From the cell containing the given text, extract its center point as [X, Y] coordinate. 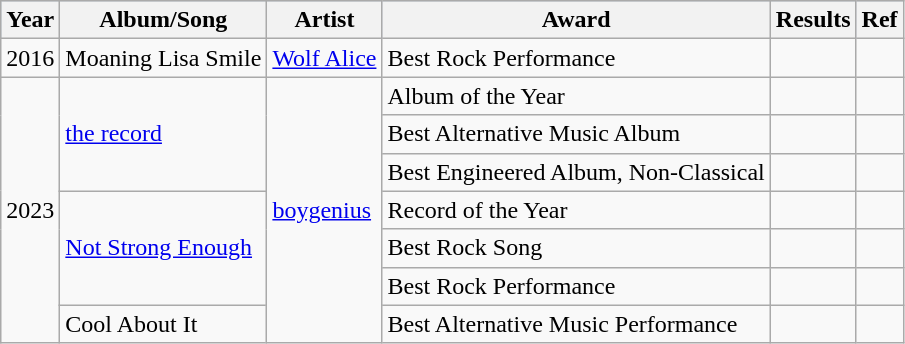
Cool About It [164, 324]
2023 [30, 210]
boygenius [324, 210]
Best Alternative Music Performance [576, 324]
Artist [324, 20]
Album of the Year [576, 96]
Ref [880, 20]
Best Alternative Music Album [576, 134]
Not Strong Enough [164, 248]
Results [813, 20]
Best Engineered Album, Non-Classical [576, 172]
Album/Song [164, 20]
the record [164, 134]
Best Rock Song [576, 248]
Wolf Alice [324, 58]
Award [576, 20]
Year [30, 20]
Record of the Year [576, 210]
Moaning Lisa Smile [164, 58]
2016 [30, 58]
